Return [X, Y] of the center of cell containing provided text 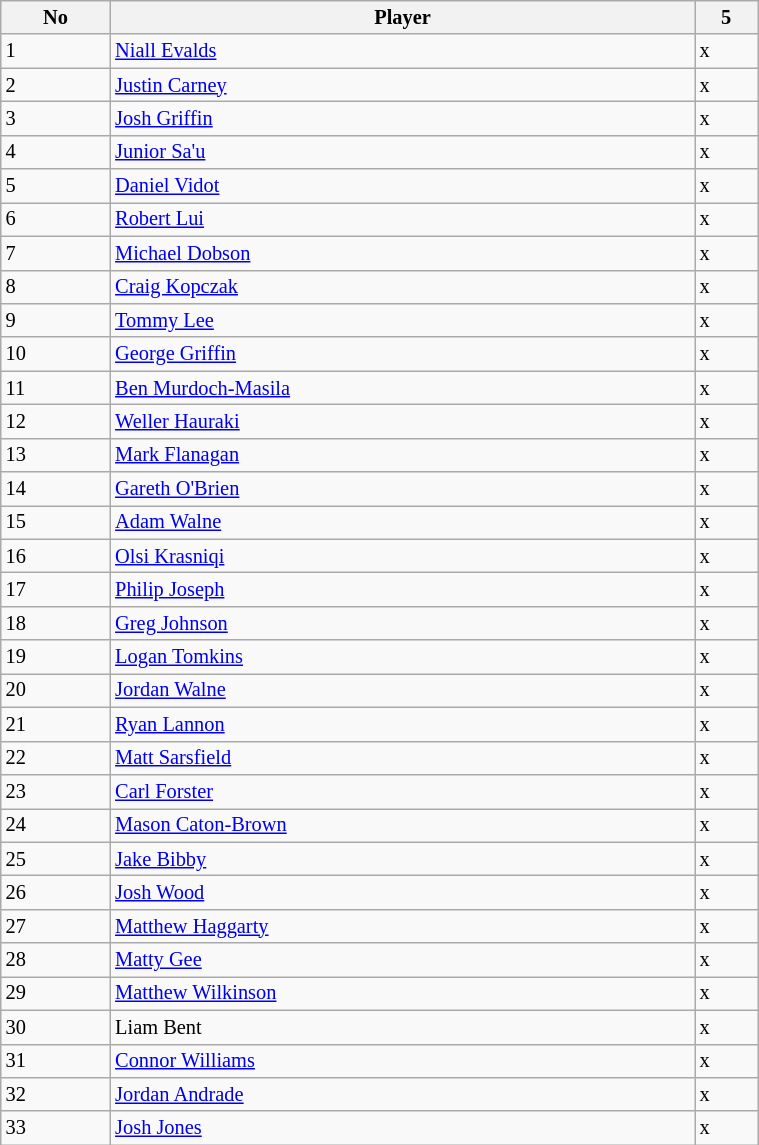
31 [56, 1061]
13 [56, 455]
19 [56, 657]
9 [56, 320]
Philip Joseph [402, 589]
7 [56, 253]
Tommy Lee [402, 320]
32 [56, 1094]
Junior Sa'u [402, 152]
Robert Lui [402, 219]
14 [56, 489]
23 [56, 791]
33 [56, 1128]
27 [56, 926]
Logan Tomkins [402, 657]
24 [56, 825]
Josh Wood [402, 892]
22 [56, 758]
Adam Walne [402, 522]
Michael Dobson [402, 253]
Josh Jones [402, 1128]
8 [56, 287]
18 [56, 623]
No [56, 17]
Player [402, 17]
1 [56, 51]
Jordan Walne [402, 690]
3 [56, 118]
17 [56, 589]
Mark Flanagan [402, 455]
Matthew Haggarty [402, 926]
16 [56, 556]
Weller Hauraki [402, 421]
Ryan Lannon [402, 724]
George Griffin [402, 354]
Matt Sarsfield [402, 758]
Jordan Andrade [402, 1094]
Matty Gee [402, 960]
Liam Bent [402, 1027]
25 [56, 859]
Connor Williams [402, 1061]
Craig Kopczak [402, 287]
Mason Caton-Brown [402, 825]
Greg Johnson [402, 623]
29 [56, 993]
Daniel Vidot [402, 186]
Josh Griffin [402, 118]
20 [56, 690]
Jake Bibby [402, 859]
30 [56, 1027]
Gareth O'Brien [402, 489]
10 [56, 354]
15 [56, 522]
28 [56, 960]
11 [56, 388]
Carl Forster [402, 791]
Matthew Wilkinson [402, 993]
12 [56, 421]
Olsi Krasniqi [402, 556]
Justin Carney [402, 85]
Ben Murdoch-Masila [402, 388]
6 [56, 219]
2 [56, 85]
Niall Evalds [402, 51]
21 [56, 724]
26 [56, 892]
4 [56, 152]
